Extract the [X, Y] coordinate from the center of the cell holding the provided text.  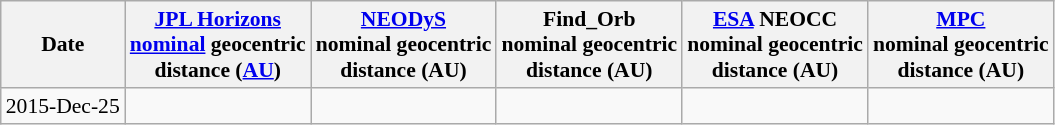
MPCnominal geocentricdistance (AU) [961, 44]
Date [63, 44]
NEODySnominal geocentricdistance (AU) [404, 44]
JPL Horizonsnominal geocentricdistance (AU) [218, 44]
Find_Orbnominal geocentricdistance (AU) [589, 44]
2015-Dec-25 [63, 106]
ESA NEOCCnominal geocentricdistance (AU) [775, 44]
